Capture the cell that displays the provided text and extract its [x, y] central coordinate. 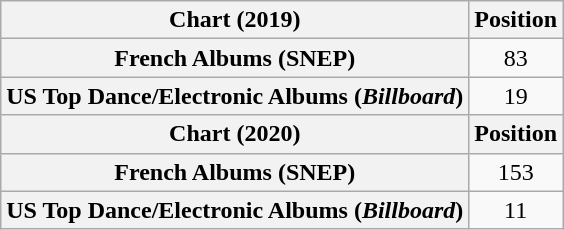
11 [516, 210]
19 [516, 96]
Chart (2020) [235, 134]
Chart (2019) [235, 20]
153 [516, 172]
83 [516, 58]
